Provide the [x, y] coordinate of the cell's center where the given text is located.  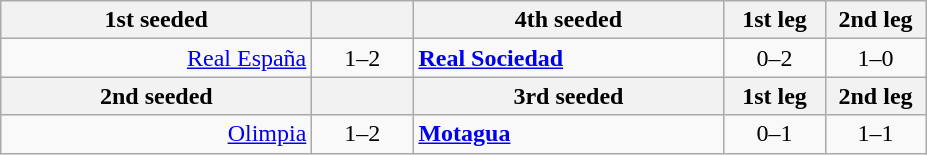
1st seeded [156, 20]
0–1 [774, 134]
1–0 [876, 58]
1–1 [876, 134]
0–2 [774, 58]
Motagua [568, 134]
Olimpia [156, 134]
4th seeded [568, 20]
2nd seeded [156, 96]
Real España [156, 58]
Real Sociedad [568, 58]
3rd seeded [568, 96]
